From the cell containing the given text, extract its center point as (x, y) coordinate. 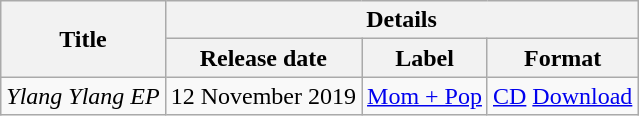
CD Download (562, 96)
Ylang Ylang EP (83, 96)
Format (562, 58)
Mom + Pop (425, 96)
Release date (263, 58)
Label (425, 58)
Details (402, 20)
Title (83, 39)
12 November 2019 (263, 96)
